Determine the [X, Y] coordinate at the center of the cell enclosing the given text.  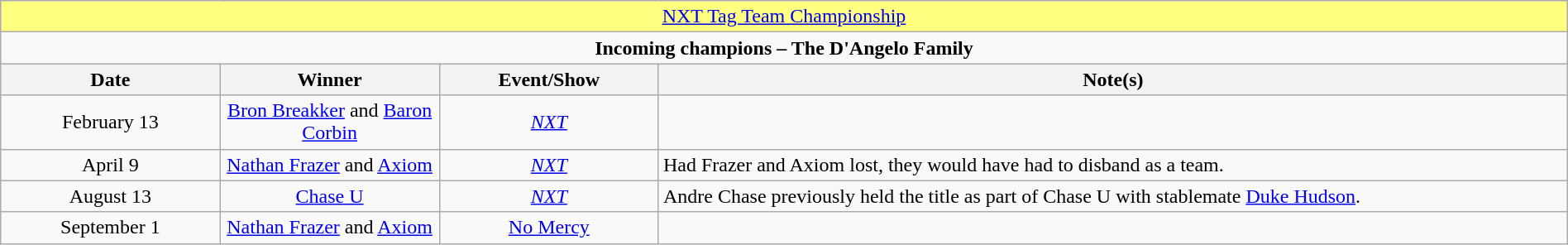
NXT Tag Team Championship [784, 17]
September 1 [111, 228]
Note(s) [1113, 79]
Had Frazer and Axiom lost, they would have had to disband as a team. [1113, 165]
Winner [329, 79]
Event/Show [549, 79]
April 9 [111, 165]
Chase U [329, 196]
No Mercy [549, 228]
Incoming champions – The D'Angelo Family [784, 48]
Bron Breakker and Baron Corbin [329, 122]
August 13 [111, 196]
Andre Chase previously held the title as part of Chase U with stablemate Duke Hudson. [1113, 196]
February 13 [111, 122]
Date [111, 79]
